From the cell containing the given text, extract its center point as [X, Y] coordinate. 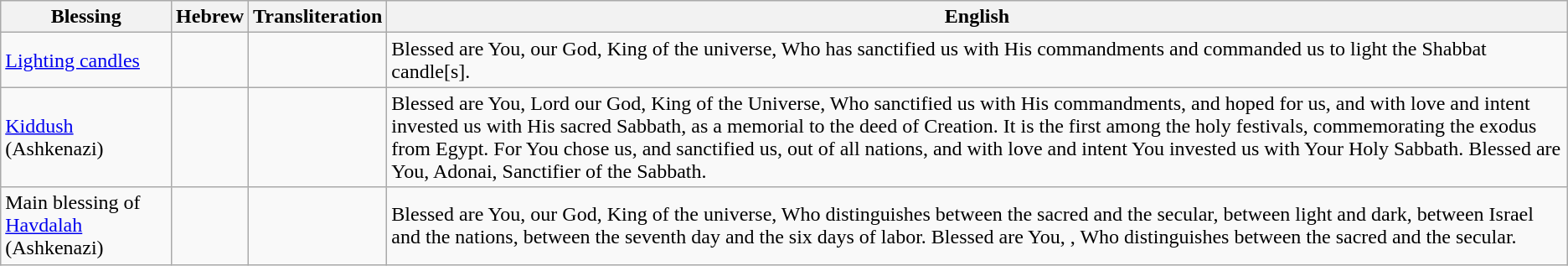
Main blessing of Havdalah (Ashkenazi) [86, 226]
Blessed are You, our God, King of the universe, Who has sanctified us with His commandments and commanded us to light the Shabbat candle[s]. [977, 60]
Lighting candles [86, 60]
English [977, 17]
Kiddush (Ashkenazi) [86, 138]
Blessing [86, 17]
Transliteration [318, 17]
Hebrew [210, 17]
